Return the [X, Y] coordinate for the center point of the cell that contains the specified text.  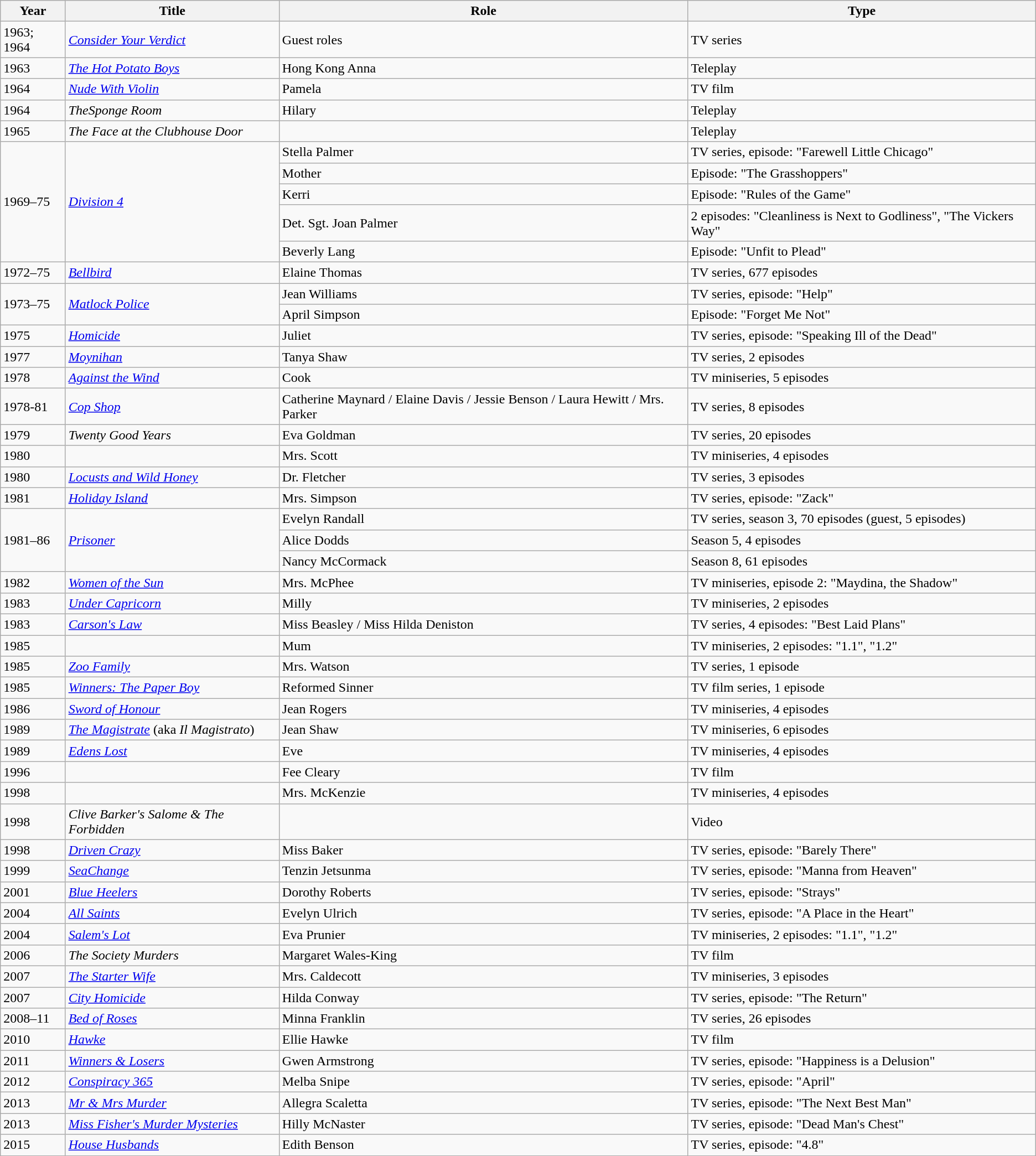
TV film series, 1 episode [862, 688]
The Starter Wife [172, 976]
Milly [484, 603]
1978-81 [33, 406]
The Society Murders [172, 955]
TV series, episode: "Dead Man's Chest" [862, 1124]
Against the Wind [172, 378]
Jean Rogers [484, 709]
Tenzin Jetsunma [484, 871]
April Simpson [484, 315]
1977 [33, 357]
Melba Snipe [484, 1082]
Reformed Sinner [484, 688]
1986 [33, 709]
Tanya Shaw [484, 357]
Mother [484, 173]
Division 4 [172, 201]
Mrs. Watson [484, 667]
Hilly McNaster [484, 1124]
Beverly Lang [484, 251]
Blue Heelers [172, 892]
Eva Goldman [484, 435]
Mr & Mrs Murder [172, 1103]
Season 5, 4 episodes [862, 540]
1996 [33, 772]
TV series, season 3, 70 episodes (guest, 5 episodes) [862, 519]
2011 [33, 1061]
Video [862, 821]
Cop Shop [172, 406]
Clive Barker's Salome & The Forbidden [172, 821]
Hong Kong Anna [484, 68]
TV miniseries, 6 episodes [862, 730]
Dr. Fletcher [484, 477]
Stella Palmer [484, 152]
Mrs. McKenzie [484, 793]
Ellie Hawke [484, 1040]
TV miniseries, episode 2: "Maydina, the Shadow" [862, 582]
Bellbird [172, 272]
The Face at the Clubhouse Door [172, 131]
Allegra Scaletta [484, 1103]
All Saints [172, 913]
Winners & Losers [172, 1061]
TV series, episode: "The Return" [862, 998]
TV miniseries, 2 episodes [862, 603]
House Husbands [172, 1145]
TV series, 26 episodes [862, 1019]
1999 [33, 871]
Under Capricorn [172, 603]
TV series, episode: "Happiness is a Delusion" [862, 1061]
Guest roles [484, 40]
1979 [33, 435]
Bed of Roses [172, 1019]
1978 [33, 378]
TV series, episode: "Speaking Ill of the Dead" [862, 336]
1973–75 [33, 304]
Prisoner [172, 540]
Season 8, 61 episodes [862, 561]
Cook [484, 378]
TV series, episode: "Zack" [862, 498]
2 episodes: "Cleanliness is Next to Godliness", "The Vickers Way" [862, 222]
Episode: "Unfit to Plead" [862, 251]
TV series, episode: "Help" [862, 294]
Dorothy Roberts [484, 892]
TV series, episode: "April" [862, 1082]
Eve [484, 751]
1975 [33, 336]
Title [172, 11]
Miss Baker [484, 850]
1969–75 [33, 201]
Minna Franklin [484, 1019]
TV series, episode: "4.8" [862, 1145]
2001 [33, 892]
Twenty Good Years [172, 435]
TV series, episode: "A Place in the Heart" [862, 913]
Jean Shaw [484, 730]
Mrs. Caldecott [484, 976]
Zoo Family [172, 667]
2012 [33, 1082]
Conspiracy 365 [172, 1082]
Juliet [484, 336]
TV series, episode: "Manna from Heaven" [862, 871]
City Homicide [172, 998]
TV series, 3 episodes [862, 477]
TV series, episode: "Barely There" [862, 850]
TV series, 1 episode [862, 667]
The Magistrate (aka Il Magistrato) [172, 730]
Nude With Violin [172, 89]
Carson's Law [172, 624]
Episode: "Rules of the Game" [862, 194]
TV series [862, 40]
Salem's Lot [172, 934]
TV series, 2 episodes [862, 357]
Pamela [484, 89]
Locusts and Wild Honey [172, 477]
Hawke [172, 1040]
2008–11 [33, 1019]
Episode: "Forget Me Not" [862, 315]
Miss Fisher's Murder Mysteries [172, 1124]
Miss Beasley / Miss Hilda Deniston [484, 624]
1963 [33, 68]
Women of the Sun [172, 582]
1982 [33, 582]
Moynihan [172, 357]
2010 [33, 1040]
Margaret Wales-King [484, 955]
Jean Williams [484, 294]
Hilda Conway [484, 998]
Fee Cleary [484, 772]
TV series, 4 episodes: "Best Laid Plans" [862, 624]
Eva Prunier [484, 934]
Evelyn Randall [484, 519]
Type [862, 11]
Catherine Maynard / Elaine Davis / Jessie Benson / Laura Hewitt / Mrs. Parker [484, 406]
TV miniseries, 5 episodes [862, 378]
1972–75 [33, 272]
TV series, 20 episodes [862, 435]
TV series, episode: "Farewell Little Chicago" [862, 152]
2006 [33, 955]
Edens Lost [172, 751]
TV series, episode: "The Next Best Man" [862, 1103]
Kerri [484, 194]
TV series, 677 episodes [862, 272]
Homicide [172, 336]
Evelyn Ulrich [484, 913]
Mrs. McPhee [484, 582]
2015 [33, 1145]
Matlock Police [172, 304]
Sword of Honour [172, 709]
TV miniseries, 3 episodes [862, 976]
Edith Benson [484, 1145]
TV series, episode: "Strays" [862, 892]
SeaChange [172, 871]
Year [33, 11]
1981–86 [33, 540]
Mrs. Scott [484, 456]
Consider Your Verdict [172, 40]
Gwen Armstrong [484, 1061]
Driven Crazy [172, 850]
Det. Sgt. Joan Palmer [484, 222]
1963; 1964 [33, 40]
Alice Dodds [484, 540]
The Hot Potato Boys [172, 68]
Nancy McCormack [484, 561]
1981 [33, 498]
TheSponge Room [172, 110]
Winners: The Paper Boy [172, 688]
Role [484, 11]
Episode: "The Grasshoppers" [862, 173]
1965 [33, 131]
Elaine Thomas [484, 272]
Hilary [484, 110]
Holiday Island [172, 498]
Mrs. Simpson [484, 498]
TV series, 8 episodes [862, 406]
Mum [484, 646]
